Capture the cell that displays the provided text and extract its [X, Y] central coordinate. 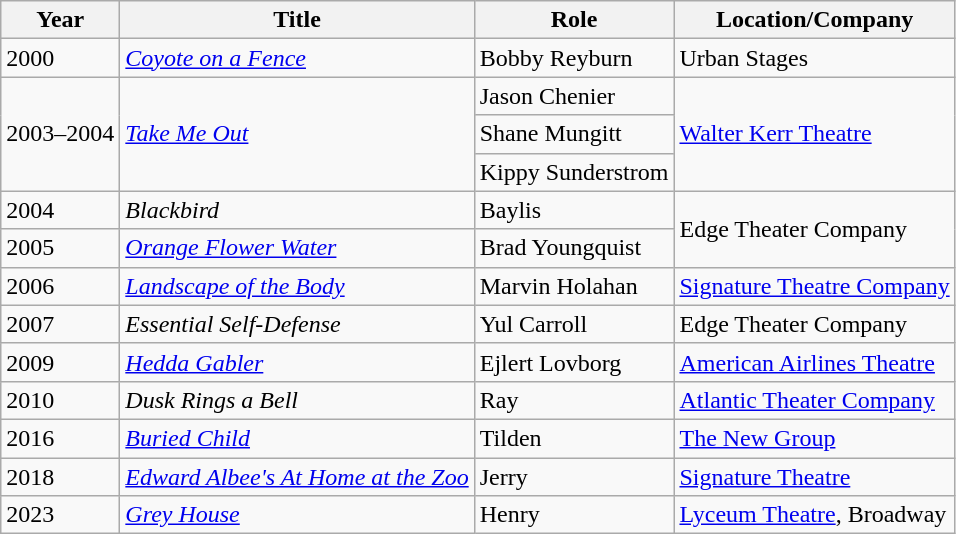
Essential Self-Defense [297, 324]
Signature Theatre [814, 477]
Henry [574, 515]
Orange Flower Water [297, 248]
Location/Company [814, 20]
2009 [60, 362]
Ejlert Lovborg [574, 362]
Walter Kerr Theatre [814, 134]
Urban Stages [814, 58]
Lyceum Theatre, Broadway [814, 515]
2010 [60, 400]
Coyote on a Fence [297, 58]
Atlantic Theater Company [814, 400]
Grey House [297, 515]
Marvin Holahan [574, 286]
2018 [60, 477]
Hedda Gabler [297, 362]
Year [60, 20]
Tilden [574, 438]
Yul Carroll [574, 324]
Baylis [574, 210]
Shane Mungitt [574, 134]
Dusk Rings a Bell [297, 400]
Kippy Sunderstrom [574, 172]
Blackbird [297, 210]
American Airlines Theatre [814, 362]
Brad Youngquist [574, 248]
Bobby Reyburn [574, 58]
2003–2004 [60, 134]
Buried Child [297, 438]
2023 [60, 515]
Jason Chenier [574, 96]
2005 [60, 248]
2004 [60, 210]
Title [297, 20]
The New Group [814, 438]
Take Me Out [297, 134]
Jerry [574, 477]
Ray [574, 400]
Signature Theatre Company [814, 286]
2016 [60, 438]
2000 [60, 58]
Edward Albee's At Home at the Zoo [297, 477]
Role [574, 20]
2007 [60, 324]
2006 [60, 286]
Landscape of the Body [297, 286]
